Locate the cell with the specified text and output its [x, y] center coordinate. 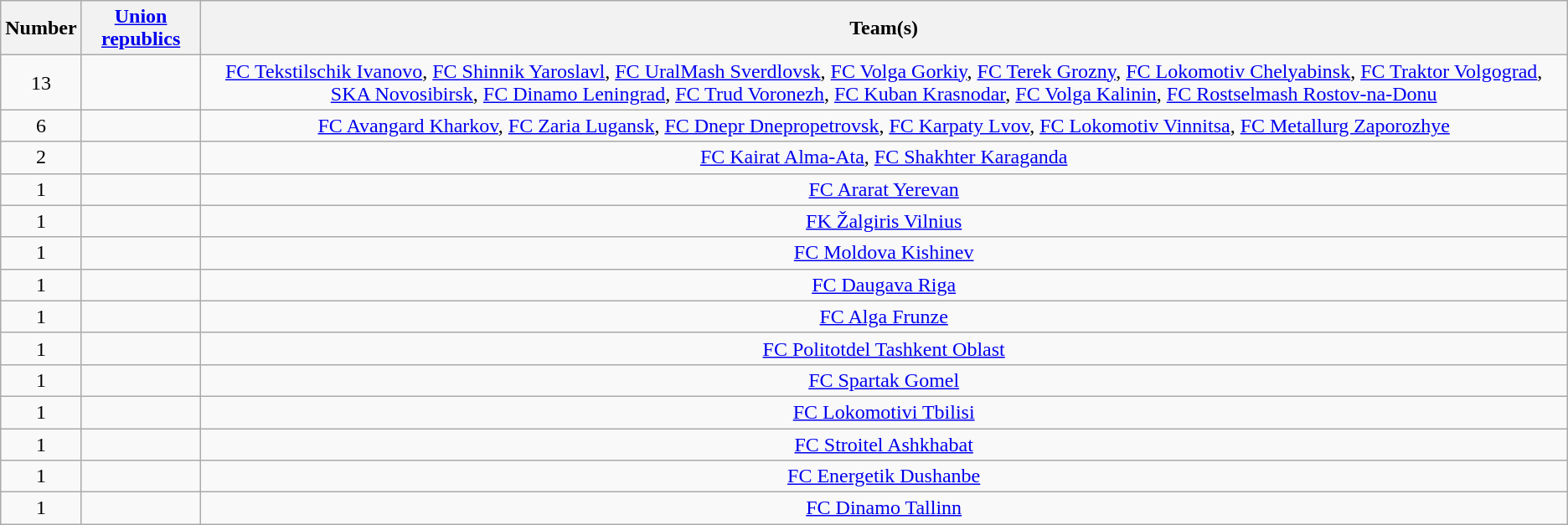
Team(s) [884, 28]
FC Dinamo Tallinn [884, 508]
FC Stroitel Ashkhabat [884, 445]
FC Alga Frunze [884, 317]
FC Moldova Kishinev [884, 253]
FC Spartak Gomel [884, 380]
FC Daugava Riga [884, 285]
Number [41, 28]
6 [41, 126]
FC Lokomotivi Tbilisi [884, 412]
FC Avangard Kharkov, FC Zaria Lugansk, FC Dnepr Dnepropetrovsk, FC Karpaty Lvov, FC Lokomotiv Vinnitsa, FC Metallurg Zaporozhye [884, 126]
2 [41, 157]
FC Ararat Yerevan [884, 189]
FK Žalgiris Vilnius [884, 221]
Union republics [141, 28]
FC Politotdel Tashkent Oblast [884, 348]
FC Kairat Alma-Ata, FC Shakhter Karaganda [884, 157]
13 [41, 82]
FC Energetik Dushanbe [884, 476]
